Identify which cell holds the provided text, then report its [X, Y] central coordinate. 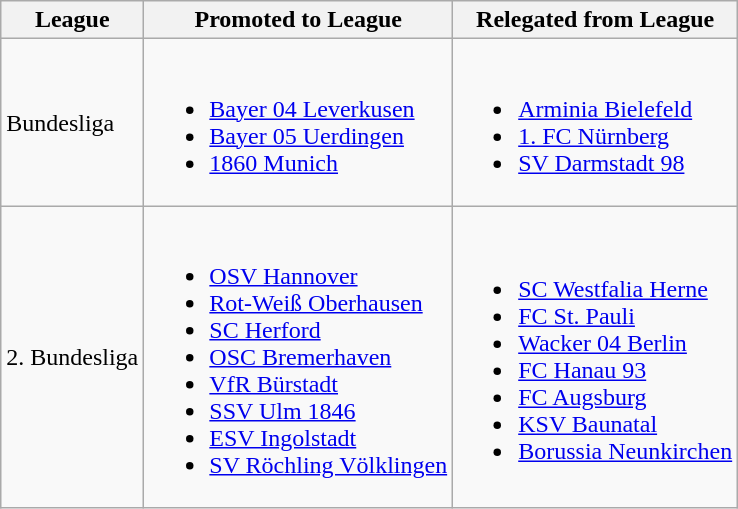
SC Westfalia HerneFC St. PauliWacker 04 BerlinFC Hanau 93FC AugsburgKSV BaunatalBorussia Neunkirchen [596, 357]
Relegated from League [596, 20]
Bundesliga [72, 122]
League [72, 20]
2. Bundesliga [72, 357]
OSV HannoverRot-Weiß OberhausenSC HerfordOSC BremerhavenVfR BürstadtSSV Ulm 1846ESV IngolstadtSV Röchling Völklingen [298, 357]
Bayer 04 LeverkusenBayer 05 Uerdingen1860 Munich [298, 122]
Arminia Bielefeld1. FC NürnbergSV Darmstadt 98 [596, 122]
Promoted to League [298, 20]
